Search for the cell housing the specified text and yield its (x, y) center coordinate. 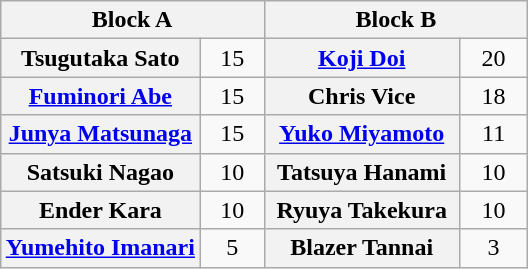
Chris Vice (362, 96)
Fuminori Abe (100, 96)
Tsugutaka Sato (100, 58)
Satsuki Nagao (100, 172)
3 (493, 248)
5 (232, 248)
Ender Kara (100, 210)
Yumehito Imanari (100, 248)
Blazer Tannai (362, 248)
11 (493, 134)
Koji Doi (362, 58)
Ryuya Takekura (362, 210)
Tatsuya Hanami (362, 172)
20 (493, 58)
Junya Matsunaga (100, 134)
Block A (132, 20)
Block B (396, 20)
Yuko Miyamoto (362, 134)
18 (493, 96)
